Pinpoint the cell where the given text exists, returning its [X, Y] midpoint coordinate. 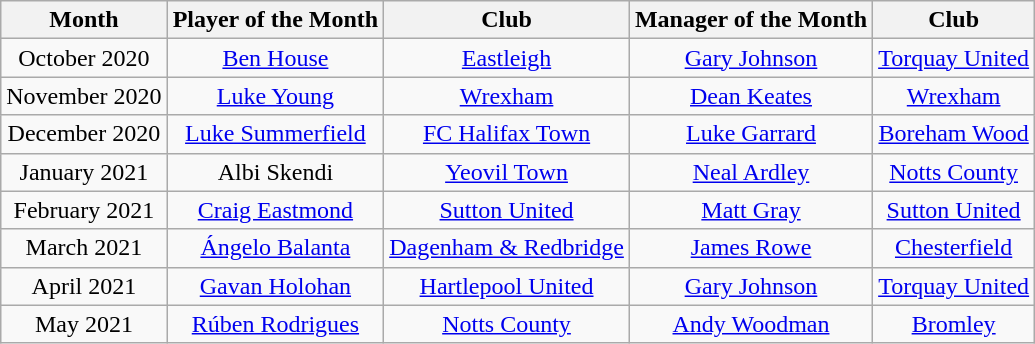
Gavan Holohan [276, 286]
Craig Eastmond [276, 210]
November 2020 [84, 96]
Hartlepool United [507, 286]
Ángelo Balanta [276, 248]
December 2020 [84, 134]
Neal Ardley [750, 172]
Luke Young [276, 96]
Boreham Wood [954, 134]
Bromley [954, 324]
Dagenham & Redbridge [507, 248]
October 2020 [84, 58]
February 2021 [84, 210]
May 2021 [84, 324]
Manager of the Month [750, 20]
Dean Keates [750, 96]
Andy Woodman [750, 324]
Albi Skendi [276, 172]
Month [84, 20]
Yeovil Town [507, 172]
January 2021 [84, 172]
Rúben Rodrigues [276, 324]
April 2021 [84, 286]
FC Halifax Town [507, 134]
Eastleigh [507, 58]
James Rowe [750, 248]
Player of the Month [276, 20]
Chesterfield [954, 248]
Luke Summerfield [276, 134]
March 2021 [84, 248]
Matt Gray [750, 210]
Luke Garrard [750, 134]
Ben House [276, 58]
